Extract the [X, Y] coordinate from the center of the cell holding the provided text.  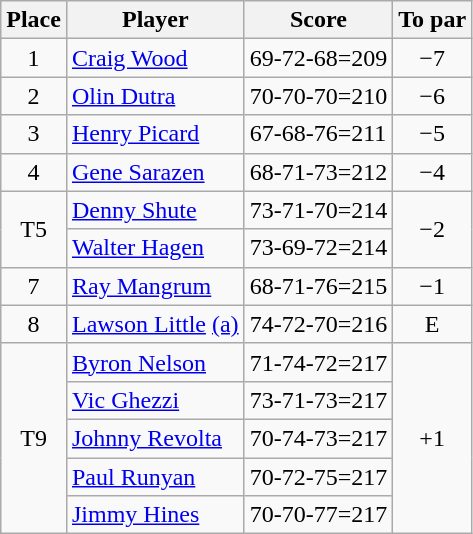
70-70-77=217 [318, 515]
Place [34, 20]
E [432, 324]
Ray Mangrum [155, 286]
T5 [34, 229]
−7 [432, 58]
4 [34, 172]
73-71-70=214 [318, 210]
73-69-72=214 [318, 248]
Craig Wood [155, 58]
Player [155, 20]
+1 [432, 438]
−5 [432, 134]
Johnny Revolta [155, 438]
70-74-73=217 [318, 438]
70-72-75=217 [318, 477]
67-68-76=211 [318, 134]
Vic Ghezzi [155, 400]
8 [34, 324]
Walter Hagen [155, 248]
−2 [432, 229]
−4 [432, 172]
Paul Runyan [155, 477]
−1 [432, 286]
1 [34, 58]
73-71-73=217 [318, 400]
Score [318, 20]
Denny Shute [155, 210]
−6 [432, 96]
2 [34, 96]
To par [432, 20]
68-71-73=212 [318, 172]
68-71-76=215 [318, 286]
3 [34, 134]
T9 [34, 438]
Olin Dutra [155, 96]
Byron Nelson [155, 362]
Lawson Little (a) [155, 324]
69-72-68=209 [318, 58]
7 [34, 286]
Jimmy Hines [155, 515]
Gene Sarazen [155, 172]
74-72-70=216 [318, 324]
Henry Picard [155, 134]
71-74-72=217 [318, 362]
70-70-70=210 [318, 96]
